From the cell containing the given text, extract its center point as [X, Y] coordinate. 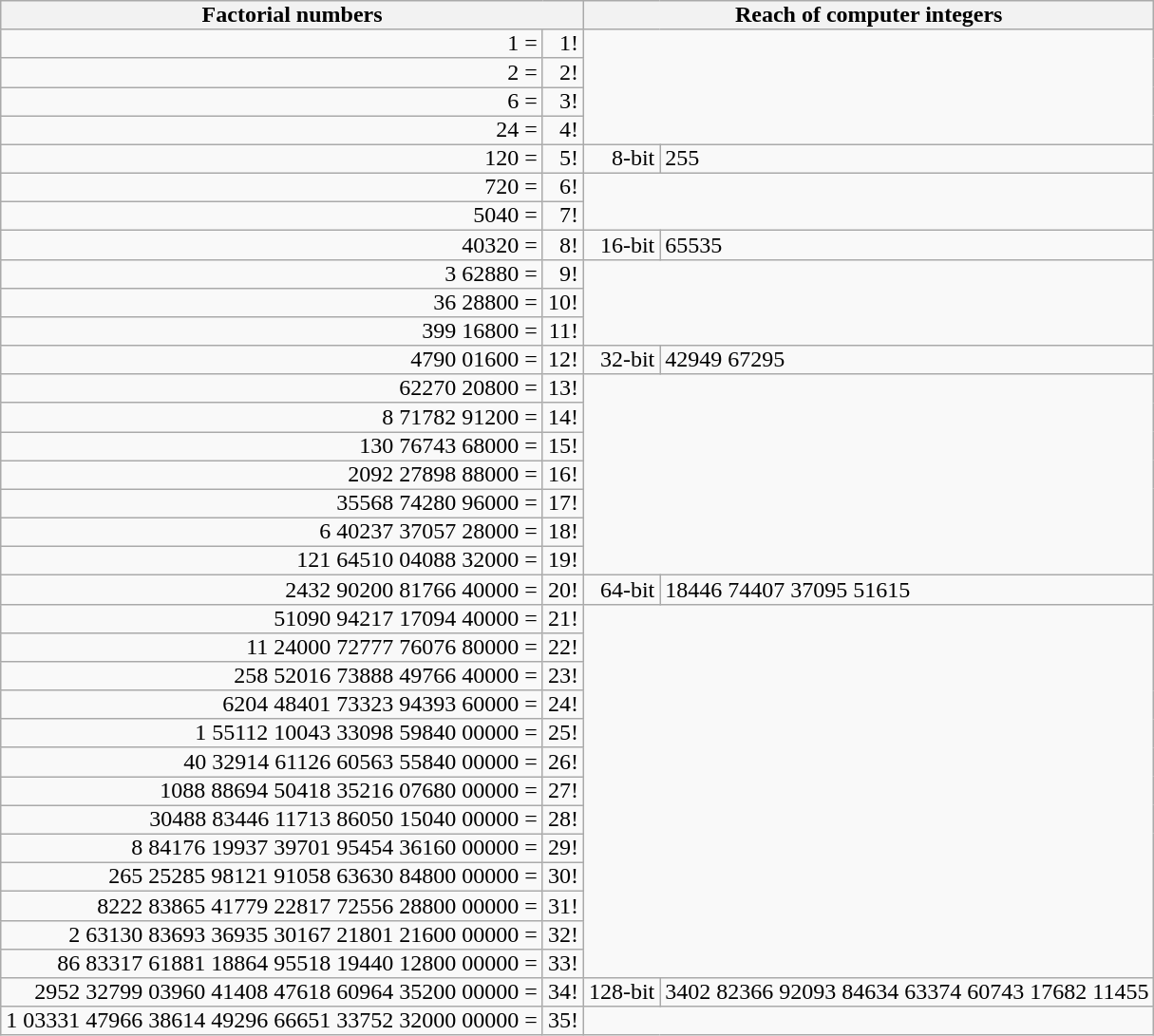
27! [562, 791]
5! [562, 159]
33! [562, 963]
42949 67295 [907, 360]
2092 27898 88000 = [272, 475]
265 25285 98121 91058 63630 84800 00000 = [272, 876]
1 03331 47966 38614 49296 66651 33752 32000 00000 = [272, 1021]
3 62880 = [272, 273]
35! [562, 1021]
65535 [907, 245]
8 84176 19937 39701 95454 36160 00000 = [272, 848]
25! [562, 733]
1 = [272, 44]
8! [562, 245]
18! [562, 532]
28! [562, 819]
22! [562, 647]
40320 = [272, 245]
399 16800 = [272, 331]
21! [562, 618]
20! [562, 590]
6 = [272, 102]
258 52016 73888 49766 40000 = [272, 676]
7! [562, 217]
8-bit [621, 159]
10! [562, 302]
8222 83865 41779 22817 72556 28800 00000 = [272, 906]
24! [562, 705]
30! [562, 876]
255 [907, 159]
11! [562, 331]
30488 83446 11713 86050 15040 00000 = [272, 819]
128-bit [621, 992]
17! [562, 503]
2952 32799 03960 41408 47618 60964 35200 00000 = [272, 992]
1088 88694 50418 35216 07680 00000 = [272, 791]
8 71782 91200 = [272, 417]
2! [562, 72]
35568 74280 96000 = [272, 503]
14! [562, 417]
6! [562, 187]
130 76743 68000 = [272, 446]
2 = [272, 72]
19! [562, 561]
3402 82366 92093 84634 63374 60743 17682 11455 [907, 992]
23! [562, 676]
6 40237 37057 28000 = [272, 532]
11 24000 72777 76076 80000 = [272, 647]
4! [562, 130]
Reach of computer integers [868, 15]
62270 20800 = [272, 388]
51090 94217 17094 40000 = [272, 618]
1 55112 10043 33098 59840 00000 = [272, 733]
Factorial numbers [293, 15]
29! [562, 848]
32-bit [621, 360]
6204 48401 73323 94393 60000 = [272, 705]
36 28800 = [272, 302]
3! [562, 102]
86 83317 61881 18864 95518 19440 12800 00000 = [272, 963]
64-bit [621, 590]
9! [562, 273]
13! [562, 388]
4790 01600 = [272, 360]
2432 90200 81766 40000 = [272, 590]
26! [562, 762]
15! [562, 446]
720 = [272, 187]
12! [562, 360]
31! [562, 906]
1! [562, 44]
5040 = [272, 217]
121 64510 04088 32000 = [272, 561]
2 63130 83693 36935 30167 21801 21600 00000 = [272, 934]
40 32914 61126 60563 55840 00000 = [272, 762]
32! [562, 934]
120 = [272, 159]
24 = [272, 130]
16! [562, 475]
18446 74407 37095 51615 [907, 590]
34! [562, 992]
16-bit [621, 245]
